Identify which cell holds the provided text, then report its [x, y] central coordinate. 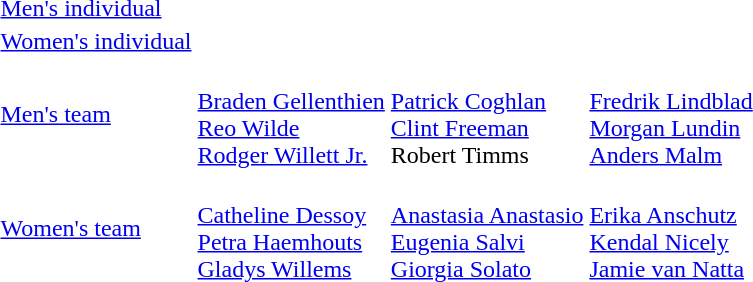
Patrick Coghlan Clint Freeman Robert Timms [487, 114]
Braden Gellenthien Reo Wilde Rodger Willett Jr. [291, 114]
